Output the [X, Y] coordinate of the center of the cell containing the given text.  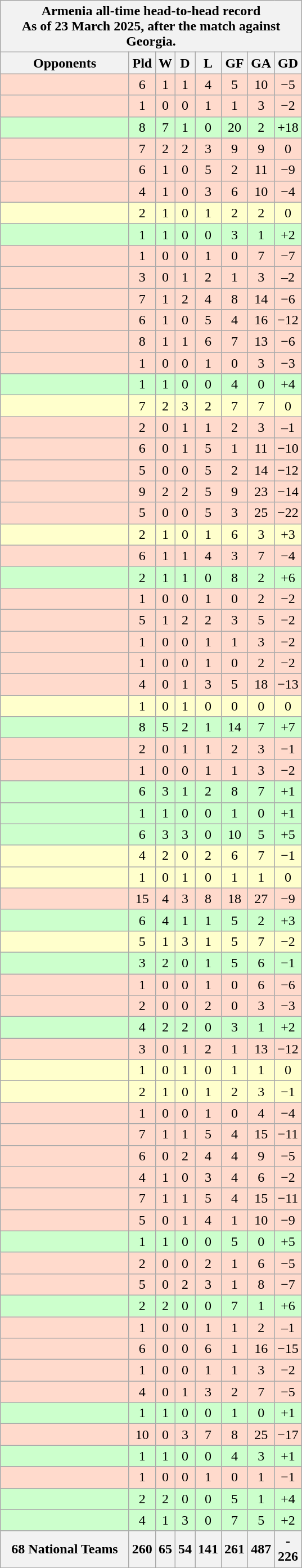
−14 [288, 492]
−15 [288, 1349]
Armenia all-time head-to-head recordAs of 23 March 2025, after the match against Georgia. [151, 26]
261 [235, 1549]
L [208, 63]
- 226 [288, 1549]
−10 [288, 449]
23 [261, 492]
65 [165, 1549]
68 National Teams [65, 1549]
487 [261, 1549]
141 [208, 1549]
−17 [288, 1435]
GA [261, 63]
D [184, 63]
Pld [142, 63]
260 [142, 1549]
−22 [288, 513]
GF [235, 63]
+18 [288, 127]
20 [235, 127]
+7 [288, 727]
W [165, 63]
54 [184, 1549]
27 [261, 899]
−13 [288, 685]
–2 [288, 277]
Opponents [65, 63]
GD [288, 63]
